Find where the given text appears and provide that cell's center as (x, y) coordinate. 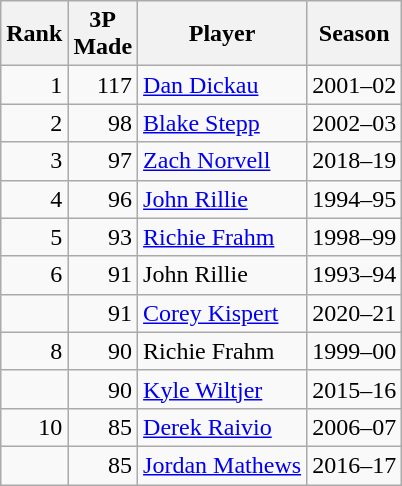
Kyle Wiltjer (222, 389)
5 (34, 237)
Dan Dickau (222, 85)
98 (103, 123)
2016–17 (354, 465)
2020–21 (354, 313)
1993–94 (354, 275)
8 (34, 351)
2015–16 (354, 389)
2018–19 (354, 161)
Rank (34, 34)
1 (34, 85)
3PMade (103, 34)
2001–02 (354, 85)
Blake Stepp (222, 123)
2006–07 (354, 427)
Player (222, 34)
1998–99 (354, 237)
1994–95 (354, 199)
6 (34, 275)
Derek Raivio (222, 427)
2002–03 (354, 123)
10 (34, 427)
97 (103, 161)
4 (34, 199)
2 (34, 123)
117 (103, 85)
Season (354, 34)
1999–00 (354, 351)
93 (103, 237)
Zach Norvell (222, 161)
96 (103, 199)
3 (34, 161)
Corey Kispert (222, 313)
Jordan Mathews (222, 465)
